Scan for the cell matching the given text and deliver its [X, Y] coordinate at center. 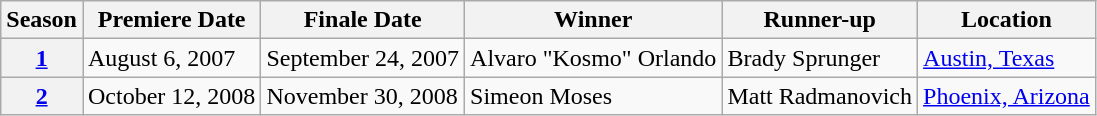
November 30, 2008 [363, 96]
Phoenix, Arizona [1007, 96]
Austin, Texas [1007, 58]
Brady Sprunger [820, 58]
Runner-up [820, 20]
Alvaro "Kosmo" Orlando [594, 58]
Finale Date [363, 20]
September 24, 2007 [363, 58]
Location [1007, 20]
Premiere Date [171, 20]
Matt Radmanovich [820, 96]
2 [42, 96]
Winner [594, 20]
October 12, 2008 [171, 96]
August 6, 2007 [171, 58]
1 [42, 58]
Season [42, 20]
Simeon Moses [594, 96]
